Extract the [X, Y] coordinate from the center of the cell holding the provided text.  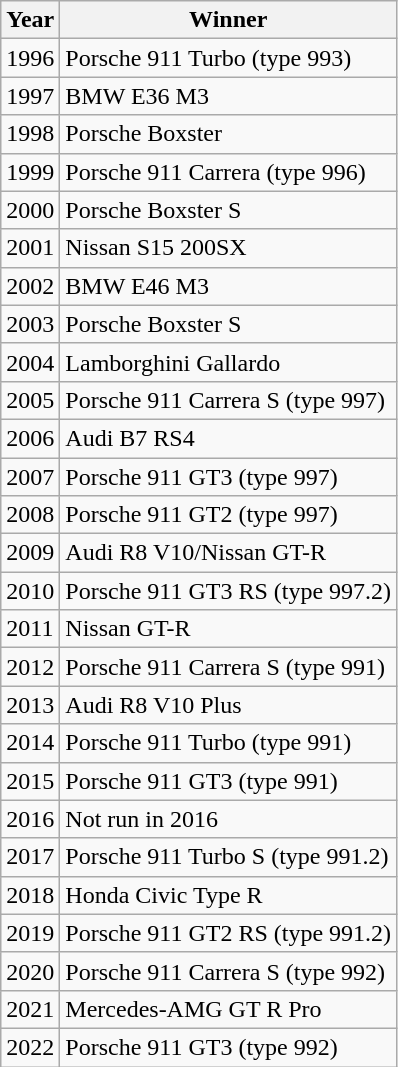
2014 [30, 743]
Mercedes-AMG GT R Pro [228, 1009]
Porsche 911 GT3 (type 997) [228, 477]
Porsche 911 Carrera S (type 992) [228, 971]
BMW E36 M3 [228, 96]
1997 [30, 96]
2021 [30, 1009]
2009 [30, 553]
2007 [30, 477]
2019 [30, 933]
Honda Civic Type R [228, 895]
2002 [30, 286]
Porsche 911 GT2 RS (type 991.2) [228, 933]
2003 [30, 324]
Nissan GT-R [228, 629]
Audi R8 V10/Nissan GT-R [228, 553]
Lamborghini Gallardo [228, 362]
2004 [30, 362]
1996 [30, 58]
Nissan S15 200SX [228, 248]
1999 [30, 172]
Porsche 911 Turbo S (type 991.2) [228, 857]
2005 [30, 400]
Porsche 911 Carrera (type 996) [228, 172]
2010 [30, 591]
2015 [30, 781]
2012 [30, 667]
2011 [30, 629]
Porsche 911 GT3 (type 992) [228, 1047]
Porsche Boxster [228, 134]
2008 [30, 515]
Porsche 911 Carrera S (type 991) [228, 667]
Porsche 911 Turbo (type 993) [228, 58]
2000 [30, 210]
Porsche 911 GT3 RS (type 997.2) [228, 591]
Porsche 911 Turbo (type 991) [228, 743]
Porsche 911 Carrera S (type 997) [228, 400]
2020 [30, 971]
2001 [30, 248]
1998 [30, 134]
2022 [30, 1047]
Winner [228, 20]
2016 [30, 819]
BMW E46 M3 [228, 286]
2017 [30, 857]
2013 [30, 705]
Not run in 2016 [228, 819]
2018 [30, 895]
Audi R8 V10 Plus [228, 705]
Porsche 911 GT3 (type 991) [228, 781]
Year [30, 20]
2006 [30, 438]
Porsche 911 GT2 (type 997) [228, 515]
Audi B7 RS4 [228, 438]
